Capture the cell that displays the provided text and extract its (x, y) central coordinate. 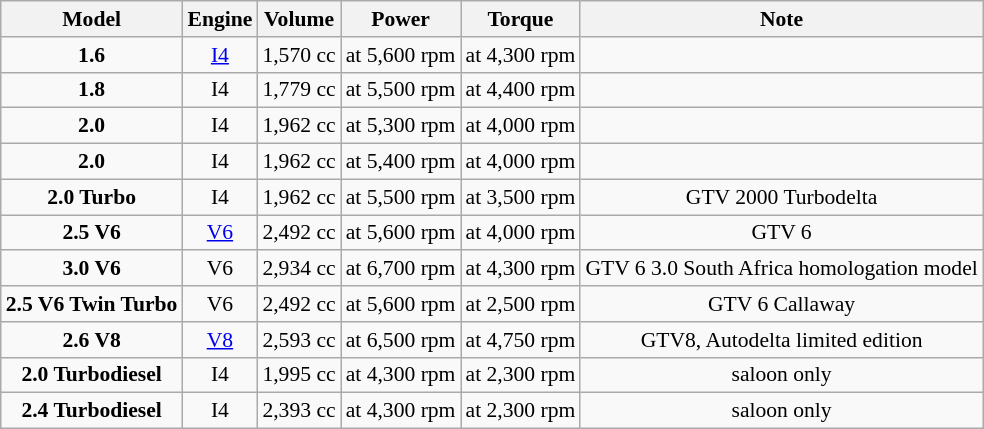
Engine (220, 19)
at 5,400 rpm (401, 162)
at 4,400 rpm (520, 90)
1.6 (92, 55)
2.0 Turbo (92, 197)
1,570 cc (298, 55)
1,995 cc (298, 375)
2,934 cc (298, 269)
Model (92, 19)
1,779 cc (298, 90)
at 6,500 rpm (401, 340)
Torque (520, 19)
2,593 cc (298, 340)
at 6,700 rpm (401, 269)
GTV 2000 Turbodelta (781, 197)
Volume (298, 19)
3.0 V6 (92, 269)
at 3,500 rpm (520, 197)
1.8 (92, 90)
2.4 Turbodiesel (92, 411)
at 2,500 rpm (520, 304)
at 5,300 rpm (401, 126)
GTV 6 Callaway (781, 304)
Power (401, 19)
2,393 cc (298, 411)
GTV8, Autodelta limited edition (781, 340)
at 4,750 rpm (520, 340)
Note (781, 19)
2.6 V8 (92, 340)
GTV 6 3.0 South Africa homologation model (781, 269)
2.5 V6 Twin Turbo (92, 304)
GTV 6 (781, 233)
2.5 V6 (92, 233)
V8 (220, 340)
2.0 Turbodiesel (92, 375)
